Provide the [x, y] coordinate of the cell's center where the given text is located.  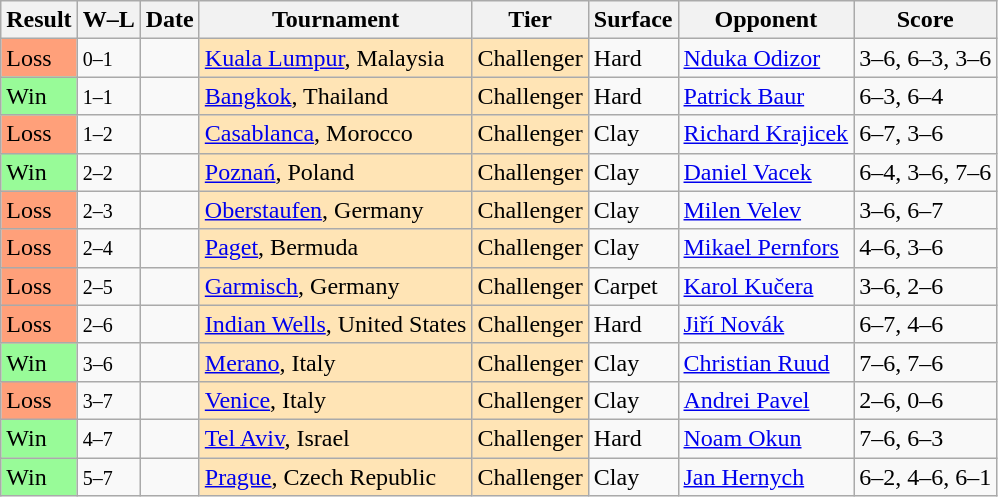
Opponent [766, 20]
Result [39, 20]
Poznań, Poland [336, 172]
3–6, 2–6 [926, 286]
Karol Kučera [766, 286]
0–1 [108, 58]
Merano, Italy [336, 362]
Date [170, 20]
W–L [108, 20]
1–2 [108, 134]
Noam Okun [766, 438]
Jiří Novák [766, 324]
6–2, 4–6, 6–1 [926, 477]
Christian Ruud [766, 362]
3–6, 6–7 [926, 210]
Mikael Pernfors [766, 248]
Nduka Odizor [766, 58]
Milen Velev [766, 210]
2–2 [108, 172]
3–6, 6–3, 3–6 [926, 58]
Kuala Lumpur, Malaysia [336, 58]
6–4, 3–6, 7–6 [926, 172]
Score [926, 20]
Prague, Czech Republic [336, 477]
2–3 [108, 210]
Jan Hernych [766, 477]
Casablanca, Morocco [336, 134]
Tournament [336, 20]
2–5 [108, 286]
Garmisch, Germany [336, 286]
Patrick Baur [766, 96]
6–7, 3–6 [926, 134]
2–4 [108, 248]
3–7 [108, 400]
Richard Krajicek [766, 134]
Tel Aviv, Israel [336, 438]
2–6 [108, 324]
6–7, 4–6 [926, 324]
1–1 [108, 96]
Paget, Bermuda [336, 248]
Surface [633, 20]
Indian Wells, United States [336, 324]
4–7 [108, 438]
Carpet [633, 286]
7–6, 7–6 [926, 362]
Andrei Pavel [766, 400]
4–6, 3–6 [926, 248]
Oberstaufen, Germany [336, 210]
Venice, Italy [336, 400]
5–7 [108, 477]
Bangkok, Thailand [336, 96]
6–3, 6–4 [926, 96]
7–6, 6–3 [926, 438]
Tier [530, 20]
3–6 [108, 362]
2–6, 0–6 [926, 400]
Daniel Vacek [766, 172]
